Scan for the cell matching the given text and deliver its [x, y] coordinate at center. 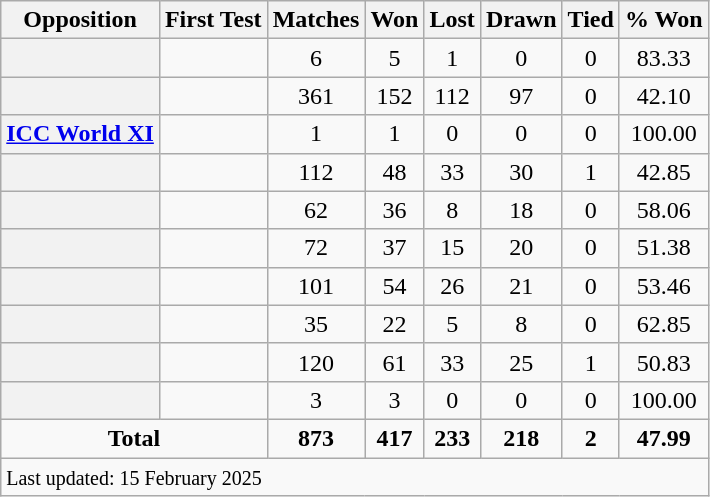
42.10 [664, 96]
15 [452, 248]
62 [316, 210]
Opposition [80, 20]
873 [316, 438]
47.99 [664, 438]
26 [452, 286]
25 [521, 362]
21 [521, 286]
Matches [316, 20]
48 [394, 172]
Last updated: 15 February 2025 [354, 477]
120 [316, 362]
58.06 [664, 210]
54 [394, 286]
61 [394, 362]
72 [316, 248]
First Test [213, 20]
361 [316, 96]
101 [316, 286]
Lost [452, 20]
152 [394, 96]
97 [521, 96]
417 [394, 438]
ICC World XI [80, 134]
Won [394, 20]
Total [134, 438]
51.38 [664, 248]
50.83 [664, 362]
6 [316, 58]
2 [590, 438]
36 [394, 210]
30 [521, 172]
233 [452, 438]
% Won [664, 20]
218 [521, 438]
37 [394, 248]
22 [394, 324]
53.46 [664, 286]
83.33 [664, 58]
35 [316, 324]
18 [521, 210]
62.85 [664, 324]
Tied [590, 20]
42.85 [664, 172]
Drawn [521, 20]
20 [521, 248]
